Search for the cell housing the specified text and yield its (x, y) center coordinate. 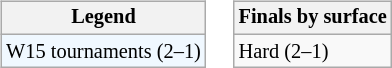
Legend (103, 18)
Hard (2–1) (313, 51)
W15 tournaments (2–1) (103, 51)
Finals by surface (313, 18)
